Find where the given text appears and provide that cell's center as (X, Y) coordinate. 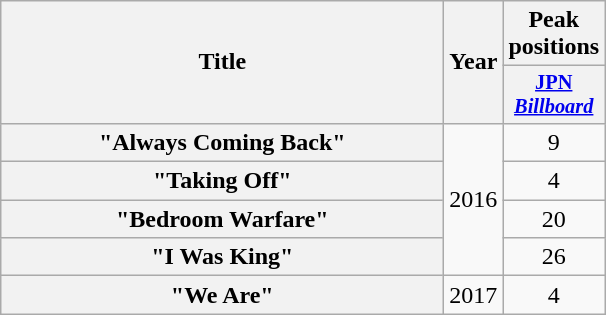
"Taking Off" (222, 181)
2017 (474, 295)
"I Was King" (222, 257)
"We Are" (222, 295)
Peak positions (554, 34)
20 (554, 219)
9 (554, 142)
"Always Coming Back" (222, 142)
26 (554, 257)
Year (474, 62)
JPNBillboard (554, 95)
2016 (474, 199)
Title (222, 62)
"Bedroom Warfare" (222, 219)
